Extract the (X, Y) coordinate from the center of the cell holding the provided text.  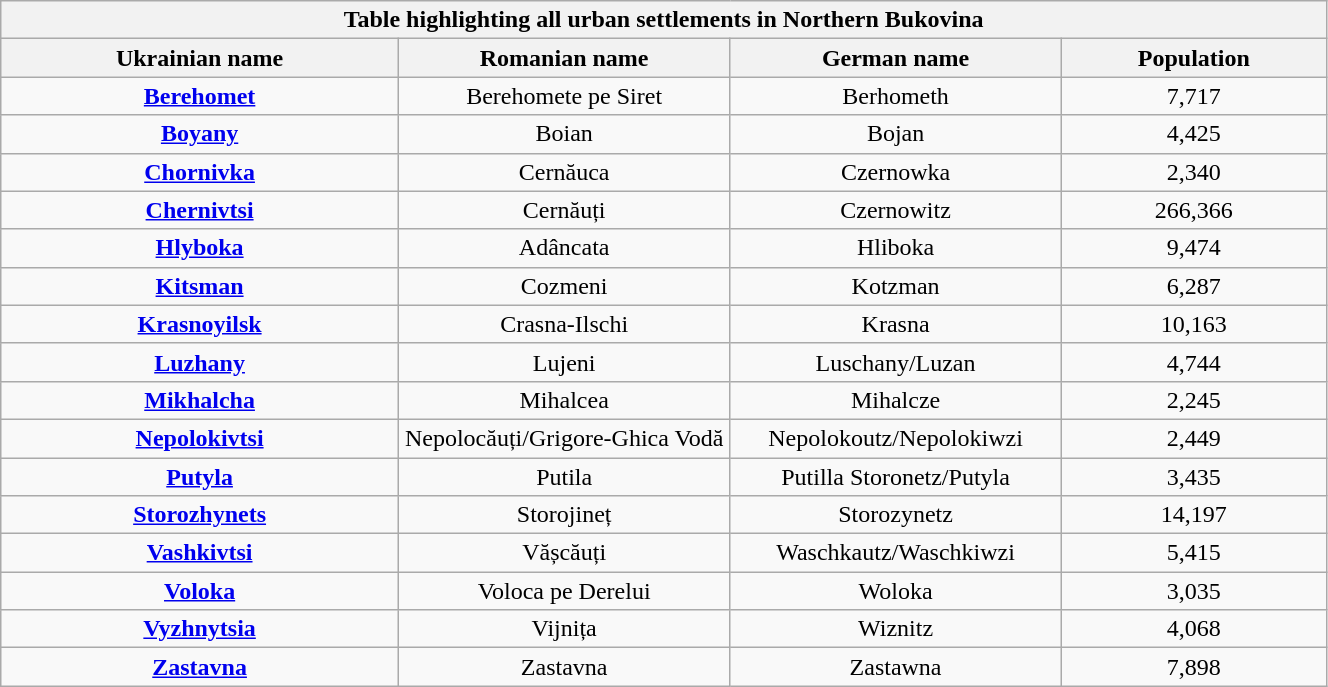
3,435 (1194, 477)
Crasna-Ilschi (564, 324)
7,898 (1194, 667)
Czernowka (896, 172)
3,035 (1194, 591)
Romanian name (564, 58)
Putilla Storonetz/Putyla (896, 477)
Czernowitz (896, 210)
Ukrainian name (200, 58)
Voloka (200, 591)
Cernăuți (564, 210)
Berhometh (896, 96)
Krasnoyilsk (200, 324)
Vyzhnytsia (200, 629)
Vashkivtsi (200, 553)
Hliboka (896, 248)
Cernăuca (564, 172)
Nepolokivtsi (200, 438)
Table highlighting all urban settlements in Northern Bukovina (664, 20)
Storozynetz (896, 515)
Putyla (200, 477)
Kotzman (896, 286)
6,287 (1194, 286)
Population (1194, 58)
Kitsman (200, 286)
2,449 (1194, 438)
Luschany/Luzan (896, 362)
Chernivtsi (200, 210)
14,197 (1194, 515)
Voloca pe Derelui (564, 591)
Krasna (896, 324)
7,717 (1194, 96)
Berehomet (200, 96)
Storojineț (564, 515)
Boyany (200, 134)
2,340 (1194, 172)
4,425 (1194, 134)
Storozhynets (200, 515)
Hlyboka (200, 248)
Waschkautz/Waschkiwzi (896, 553)
Zastawna (896, 667)
Vășcăuți (564, 553)
4,068 (1194, 629)
Mihalcea (564, 400)
Mikhalcha (200, 400)
Boian (564, 134)
Berehomete pe Siret (564, 96)
Vijnița (564, 629)
Wiznitz (896, 629)
Nepolokoutz/Nepolokiwzi (896, 438)
Bojan (896, 134)
5,415 (1194, 553)
10,163 (1194, 324)
4,744 (1194, 362)
Adâncata (564, 248)
9,474 (1194, 248)
German name (896, 58)
266,366 (1194, 210)
Nepolocăuți/Grigore-Ghica Vodă (564, 438)
Putila (564, 477)
Mihalcze (896, 400)
Lujeni (564, 362)
Luzhany (200, 362)
Chornivka (200, 172)
Cozmeni (564, 286)
2,245 (1194, 400)
Woloka (896, 591)
